Identify which cell holds the provided text, then report its (X, Y) central coordinate. 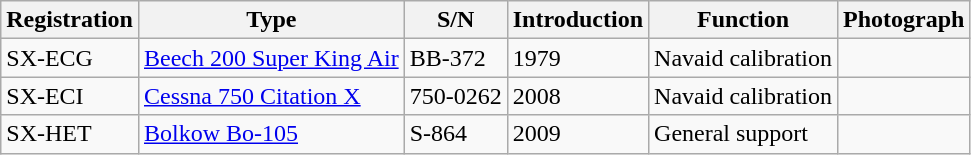
General support (744, 134)
BB-372 (456, 58)
Introduction (578, 20)
Photograph (904, 20)
S/N (456, 20)
Cessna 750 Citation X (271, 96)
750-0262 (456, 96)
SX-ECG (70, 58)
SX-ECI (70, 96)
1979 (578, 58)
2009 (578, 134)
Function (744, 20)
SX-HET (70, 134)
S-864 (456, 134)
Type (271, 20)
Beech 200 Super King Air (271, 58)
Bolkow Bo-105 (271, 134)
2008 (578, 96)
Registration (70, 20)
